Provide the [x, y] coordinate of the cell's center where the given text is located.  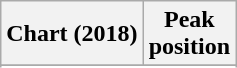
Chart (2018) [72, 34]
Peak position [189, 34]
